Output the [x, y] coordinate of the center of the cell containing the given text.  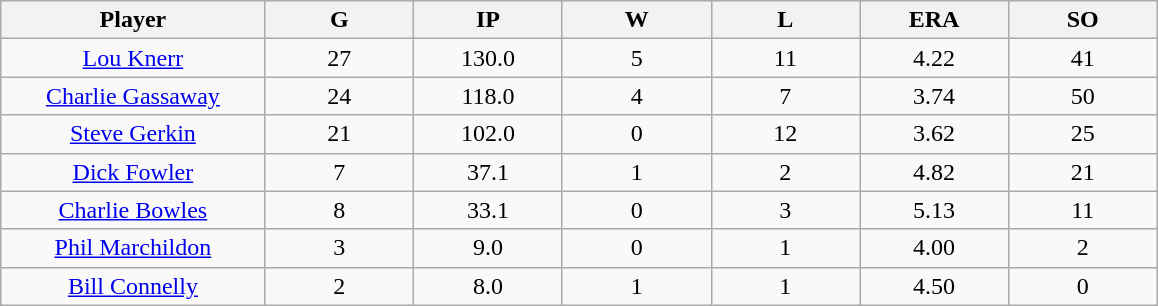
Phil Marchildon [133, 248]
IP [488, 20]
33.1 [488, 210]
41 [1082, 58]
4.82 [934, 172]
102.0 [488, 134]
Lou Knerr [133, 58]
12 [786, 134]
5 [636, 58]
27 [340, 58]
L [786, 20]
Dick Fowler [133, 172]
Player [133, 20]
9.0 [488, 248]
130.0 [488, 58]
118.0 [488, 96]
3.74 [934, 96]
3.62 [934, 134]
SO [1082, 20]
4.22 [934, 58]
50 [1082, 96]
4.00 [934, 248]
4 [636, 96]
Bill Connelly [133, 286]
24 [340, 96]
4.50 [934, 286]
Charlie Bowles [133, 210]
G [340, 20]
8.0 [488, 286]
Charlie Gassaway [133, 96]
Steve Gerkin [133, 134]
ERA [934, 20]
8 [340, 210]
W [636, 20]
37.1 [488, 172]
5.13 [934, 210]
25 [1082, 134]
